Search for the cell housing the specified text and yield its [x, y] center coordinate. 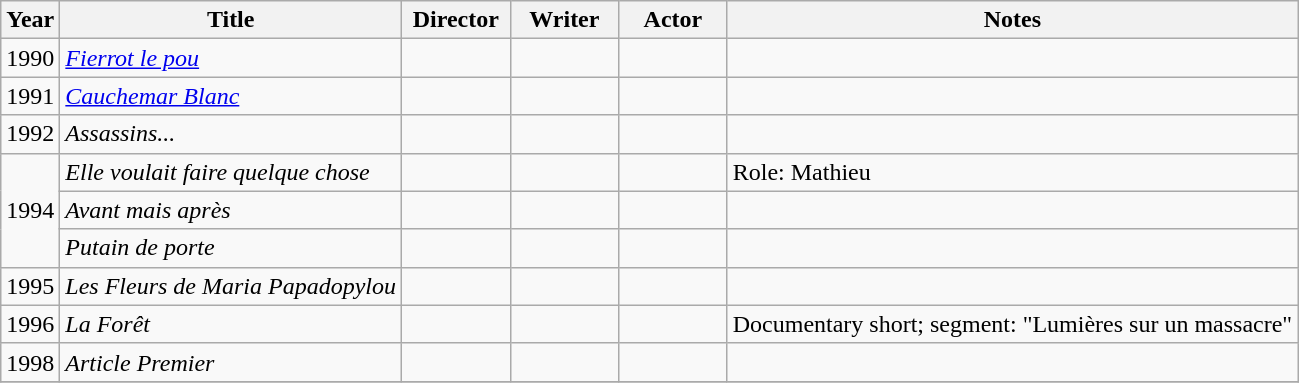
1998 [30, 362]
Article Premier [231, 362]
Title [231, 20]
Notes [1012, 20]
Role: Mathieu [1012, 172]
Avant mais après [231, 210]
Director [456, 20]
Actor [674, 20]
1994 [30, 210]
Year [30, 20]
Documentary short; segment: "Lumières sur un massacre" [1012, 324]
Writer [564, 20]
Les Fleurs de Maria Papadopylou [231, 286]
Fierrot le pou [231, 58]
Assassins... [231, 134]
1991 [30, 96]
Elle voulait faire quelque chose [231, 172]
La Forêt [231, 324]
1995 [30, 286]
Cauchemar Blanc [231, 96]
Putain de porte [231, 248]
1992 [30, 134]
1996 [30, 324]
1990 [30, 58]
